Search for the cell housing the specified text and yield its [X, Y] center coordinate. 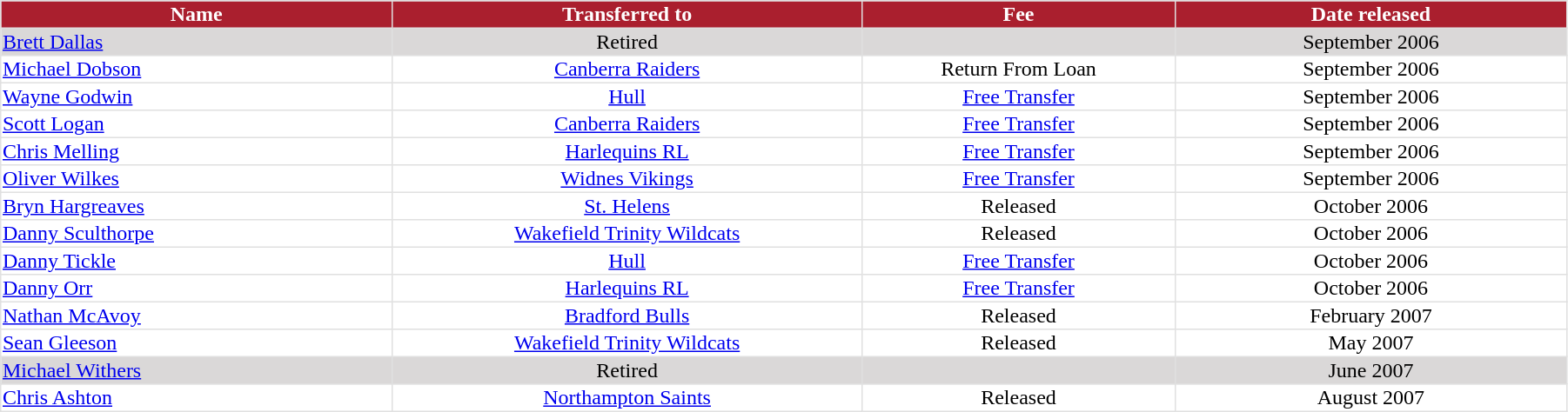
Danny Orr [197, 289]
August 2007 [1370, 398]
Scott Logan [197, 124]
May 2007 [1370, 343]
Widnes Vikings [627, 179]
Wayne Godwin [197, 96]
Name [197, 15]
Michael Withers [197, 370]
Michael Dobson [197, 70]
Bryn Hargreaves [197, 206]
Oliver Wilkes [197, 179]
Bradford Bulls [627, 316]
Date released [1370, 15]
Chris Ashton [197, 398]
Nathan McAvoy [197, 316]
Danny Sculthorpe [197, 234]
St. Helens [627, 206]
June 2007 [1370, 370]
Brett Dallas [197, 42]
Chris Melling [197, 151]
Danny Tickle [197, 261]
February 2007 [1370, 316]
Fee [1019, 15]
Return From Loan [1019, 70]
Transferred to [627, 15]
Sean Gleeson [197, 343]
Northampton Saints [627, 398]
